Return the [X, Y] coordinate for the center point of the cell that contains the specified text.  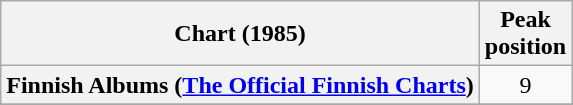
Chart (1985) [240, 34]
Peak position [525, 34]
Finnish Albums (The Official Finnish Charts) [240, 85]
9 [525, 85]
